From the cell containing the given text, extract its center point as [x, y] coordinate. 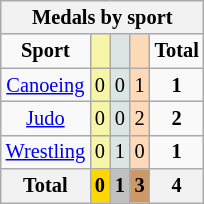
Canoeing [46, 85]
3 [140, 186]
Judo [46, 118]
Wrestling [46, 152]
Sport [46, 51]
Medals by sport [102, 17]
4 [177, 186]
